From the cell containing the given text, extract its center point as (X, Y) coordinate. 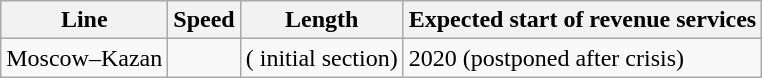
Moscow–Kazan (84, 58)
Line (84, 20)
( initial section) (322, 58)
Expected start of revenue services (582, 20)
Speed (204, 20)
2020 (postponed after crisis) (582, 58)
Length (322, 20)
